For the text-containing cell, return its midpoint in (x, y) coordinate format. 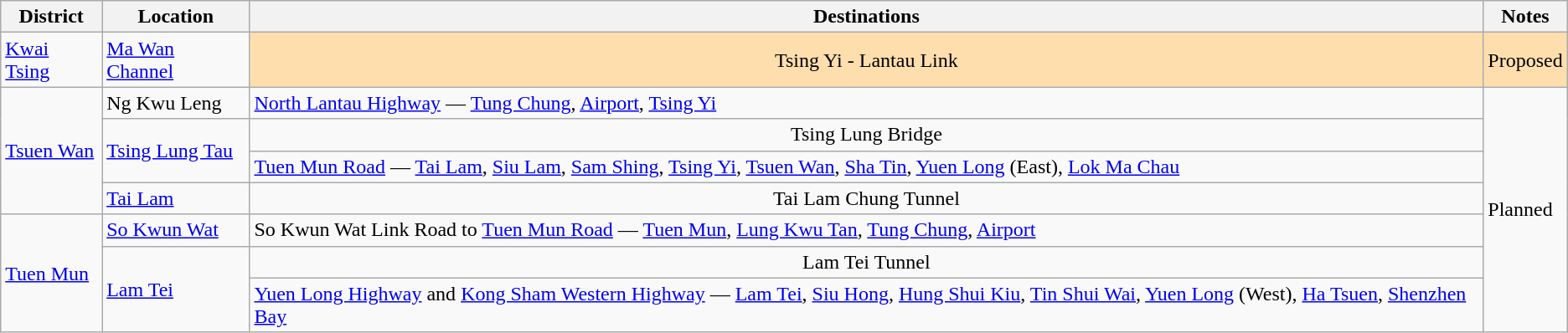
District (52, 17)
Tuen Mun (52, 273)
Ma Wan Channel (176, 60)
Proposed (1525, 60)
Location (176, 17)
Planned (1525, 209)
Tai Lam (176, 198)
Yuen Long Highway and Kong Sham Western Highway — Lam Tei, Siu Hong, Hung Shui Kiu, Tin Shui Wai, Yuen Long (West), Ha Tsuen, Shenzhen Bay (866, 305)
Destinations (866, 17)
Kwai Tsing (52, 60)
Tuen Mun Road — Tai Lam, Siu Lam, Sam Shing, Tsing Yi, Tsuen Wan, Sha Tin, Yuen Long (East), Lok Ma Chau (866, 166)
Tai Lam Chung Tunnel (866, 198)
North Lantau Highway — Tung Chung, Airport, Tsing Yi (866, 103)
So Kwun Wat (176, 230)
Tsuen Wan (52, 151)
Tsing Lung Tau (176, 151)
Lam Tei (176, 289)
Ng Kwu Leng (176, 103)
Tsing Yi - Lantau Link (866, 60)
Notes (1525, 17)
So Kwun Wat Link Road to Tuen Mun Road — Tuen Mun, Lung Kwu Tan, Tung Chung, Airport (866, 230)
Lam Tei Tunnel (866, 262)
Tsing Lung Bridge (866, 135)
